Extract the [X, Y] coordinate from the center of the cell holding the provided text.  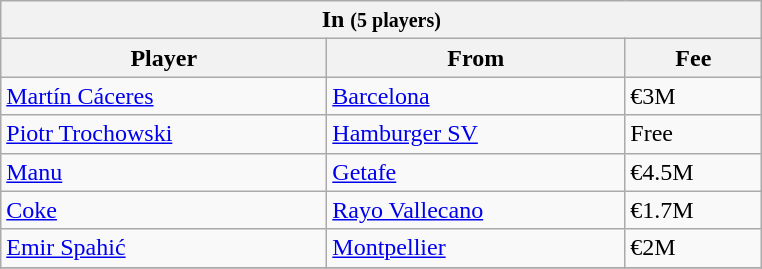
Rayo Vallecano [476, 210]
Montpellier [476, 248]
€1.7M [694, 210]
Coke [164, 210]
In (5 players) [382, 20]
Manu [164, 172]
Player [164, 58]
Getafe [476, 172]
Piotr Trochowski [164, 134]
€4.5M [694, 172]
€2M [694, 248]
Hamburger SV [476, 134]
Barcelona [476, 96]
Fee [694, 58]
Free [694, 134]
Martín Cáceres [164, 96]
Emir Spahić [164, 248]
€3M [694, 96]
From [476, 58]
